Pinpoint the cell where the given text exists, returning its [X, Y] midpoint coordinate. 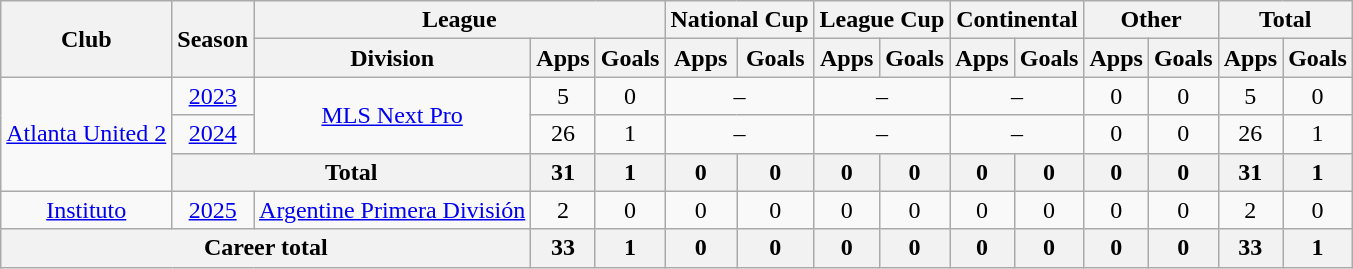
Season [213, 39]
National Cup [740, 20]
2024 [213, 134]
Argentine Primera División [392, 210]
Other [1151, 20]
Club [86, 39]
Division [392, 58]
Instituto [86, 210]
League [460, 20]
Continental [1017, 20]
Atlanta United 2 [86, 134]
League Cup [882, 20]
2023 [213, 96]
MLS Next Pro [392, 115]
Career total [266, 248]
2025 [213, 210]
